Return the (x, y) coordinate for the center point of the cell that contains the specified text.  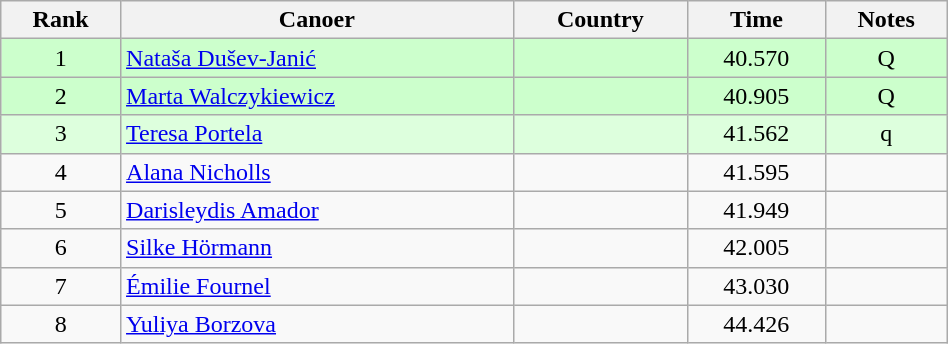
4 (61, 172)
Notes (886, 20)
2 (61, 96)
Canoer (318, 20)
7 (61, 286)
5 (61, 210)
Darisleydis Amador (318, 210)
Rank (61, 20)
8 (61, 324)
41.562 (757, 134)
Nataša Dušev-Janić (318, 58)
Marta Walczykiewicz (318, 96)
Silke Hörmann (318, 248)
41.949 (757, 210)
1 (61, 58)
40.570 (757, 58)
41.595 (757, 172)
3 (61, 134)
Teresa Portela (318, 134)
Country (600, 20)
43.030 (757, 286)
6 (61, 248)
40.905 (757, 96)
Yuliya Borzova (318, 324)
q (886, 134)
Time (757, 20)
Alana Nicholls (318, 172)
Émilie Fournel (318, 286)
44.426 (757, 324)
42.005 (757, 248)
